Search for the cell housing the specified text and yield its (X, Y) center coordinate. 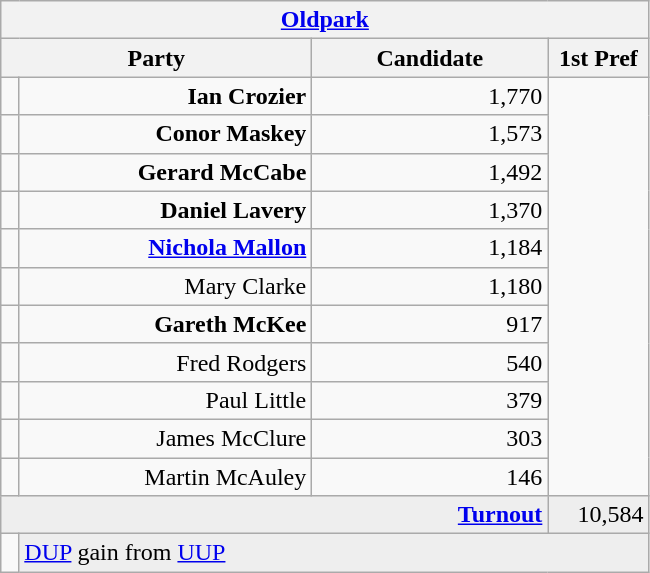
Gareth McKee (166, 324)
146 (430, 477)
Oldpark (325, 20)
Martin McAuley (166, 477)
Gerard McCabe (166, 172)
1,370 (430, 210)
1,492 (430, 172)
Turnout (274, 515)
Mary Clarke (166, 286)
303 (430, 438)
540 (430, 362)
1,770 (430, 96)
Party (156, 58)
1st Pref (598, 58)
Paul Little (166, 400)
DUP gain from UUP (334, 553)
Nichola Mallon (166, 248)
Conor Maskey (166, 134)
10,584 (598, 515)
Candidate (430, 58)
379 (430, 400)
1,184 (430, 248)
1,573 (430, 134)
Fred Rodgers (166, 362)
1,180 (430, 286)
Daniel Lavery (166, 210)
917 (430, 324)
Ian Crozier (166, 96)
James McClure (166, 438)
